For the text-containing cell, return its midpoint in [X, Y] coordinate format. 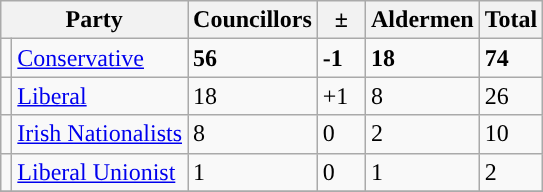
Aldermen [423, 20]
Liberal Unionist [100, 172]
26 [511, 96]
Conservative [100, 58]
56 [253, 58]
Irish Nationalists [100, 134]
Party [94, 20]
Councillors [253, 20]
10 [511, 134]
-1 [341, 58]
Total [511, 20]
Liberal [100, 96]
± [341, 20]
74 [511, 58]
+1 [341, 96]
